For the text-containing cell, return its midpoint in (x, y) coordinate format. 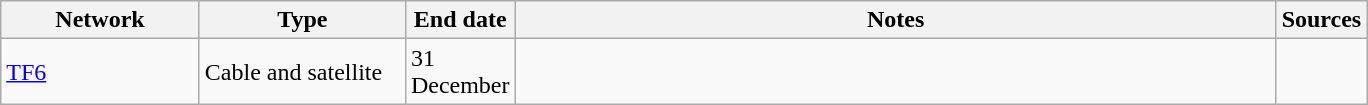
End date (460, 20)
Notes (896, 20)
Type (302, 20)
TF6 (100, 72)
Sources (1322, 20)
Network (100, 20)
Cable and satellite (302, 72)
31 December (460, 72)
